Scan for the cell matching the given text and deliver its [X, Y] coordinate at center. 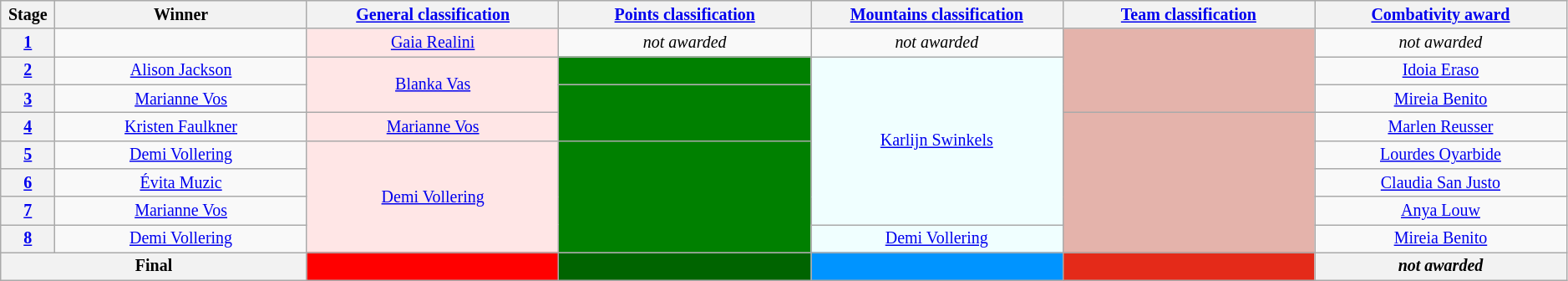
Winner [181, 15]
General classification [433, 15]
1 [28, 43]
3 [28, 99]
Mountains classification [936, 15]
Points classification [685, 15]
Kristen Faulkner [181, 127]
2 [28, 70]
Claudia San Justo [1441, 182]
Marlen Reusser [1441, 127]
7 [28, 211]
Karlijn Swinkels [936, 140]
Alison Jackson [181, 70]
Gaia Realini [433, 43]
Team classification [1189, 15]
Blanka Vas [433, 85]
Combativity award [1441, 15]
Évita Muzic [181, 182]
4 [28, 127]
8 [28, 239]
5 [28, 154]
Anya Louw [1441, 211]
Final [154, 266]
Idoia Eraso [1441, 70]
Stage [28, 15]
6 [28, 182]
Lourdes Oyarbide [1441, 154]
